Identify which cell holds the provided text, then report its [x, y] central coordinate. 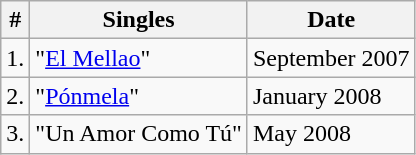
2. [16, 96]
May 2008 [331, 134]
Singles [139, 20]
3. [16, 134]
1. [16, 58]
Date [331, 20]
January 2008 [331, 96]
# [16, 20]
"Pónmela" [139, 96]
"Un Amor Como Tú" [139, 134]
"El Mellao" [139, 58]
September 2007 [331, 58]
